Detect which cell encompasses the target text, then output its (x, y) center coordinate. 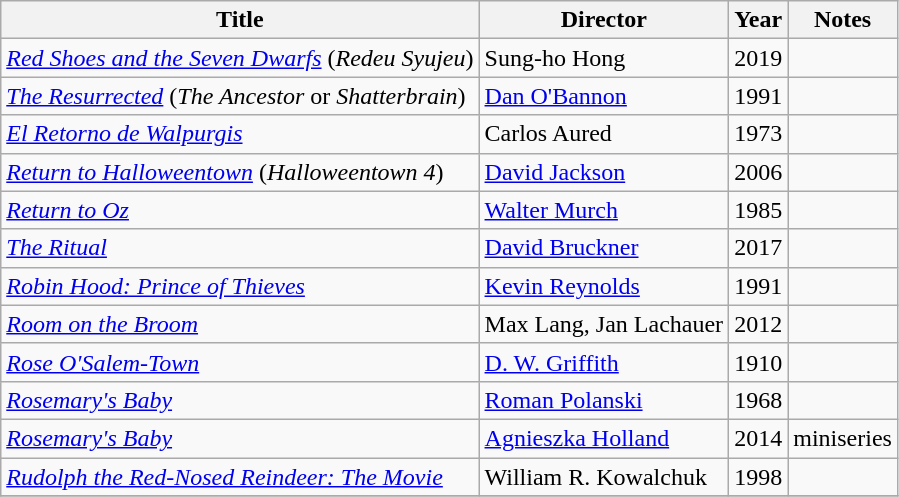
El Retorno de Walpurgis (240, 134)
Robin Hood: Prince of Thieves (240, 286)
Title (240, 20)
2014 (758, 438)
Roman Polanski (604, 400)
Room on the Broom (240, 324)
miniseries (843, 438)
The Ritual (240, 248)
William R. Kowalchuk (604, 477)
Carlos Aured (604, 134)
David Jackson (604, 172)
2012 (758, 324)
Return to Halloweentown (Halloweentown 4) (240, 172)
David Bruckner (604, 248)
Agnieszka Holland (604, 438)
The Resurrected (The Ancestor or Shatterbrain) (240, 96)
1998 (758, 477)
Rudolph the Red-Nosed Reindeer: The Movie (240, 477)
Notes (843, 20)
2017 (758, 248)
1968 (758, 400)
Return to Oz (240, 210)
D. W. Griffith (604, 362)
Sung-ho Hong (604, 58)
Red Shoes and the Seven Dwarfs (Redeu Syujeu) (240, 58)
1973 (758, 134)
Kevin Reynolds (604, 286)
Rose O'Salem-Town (240, 362)
1910 (758, 362)
Director (604, 20)
Walter Murch (604, 210)
Max Lang, Jan Lachauer (604, 324)
2019 (758, 58)
1985 (758, 210)
Dan O'Bannon (604, 96)
2006 (758, 172)
Year (758, 20)
